Provide the (x, y) coordinate of the cell's center where the given text is located.  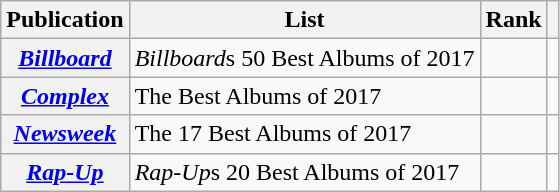
Newsweek (65, 134)
The 17 Best Albums of 2017 (304, 134)
Complex (65, 96)
Rap-Ups 20 Best Albums of 2017 (304, 172)
List (304, 20)
Billboard (65, 58)
Publication (65, 20)
Rank (514, 20)
The Best Albums of 2017 (304, 96)
Rap-Up (65, 172)
Billboards 50 Best Albums of 2017 (304, 58)
